Output the [x, y] coordinate of the center of the cell containing the given text.  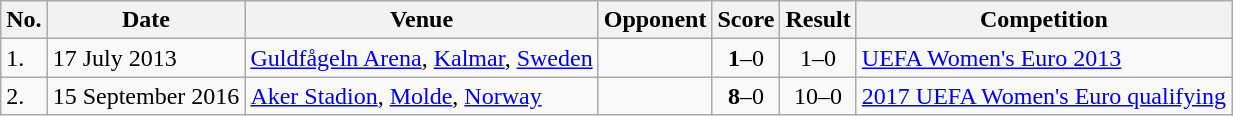
Venue [422, 20]
17 July 2013 [146, 58]
1. [24, 58]
2017 UEFA Women's Euro qualifying [1044, 96]
8–0 [746, 96]
15 September 2016 [146, 96]
10–0 [818, 96]
Guldfågeln Arena, Kalmar, Sweden [422, 58]
UEFA Women's Euro 2013 [1044, 58]
Result [818, 20]
Aker Stadion, Molde, Norway [422, 96]
2. [24, 96]
Competition [1044, 20]
Score [746, 20]
Opponent [655, 20]
Date [146, 20]
No. [24, 20]
